For the text-containing cell, return its midpoint in [X, Y] coordinate format. 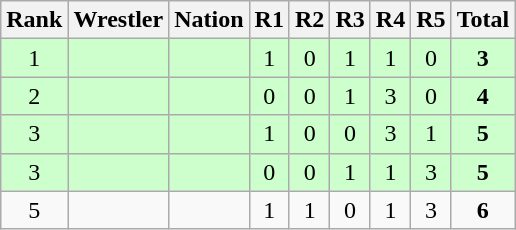
2 [34, 96]
6 [483, 210]
Nation [209, 20]
Rank [34, 20]
Total [483, 20]
4 [483, 96]
R5 [431, 20]
R2 [309, 20]
R1 [269, 20]
Wrestler [118, 20]
R4 [390, 20]
R3 [350, 20]
